Capture the cell that displays the provided text and extract its [X, Y] central coordinate. 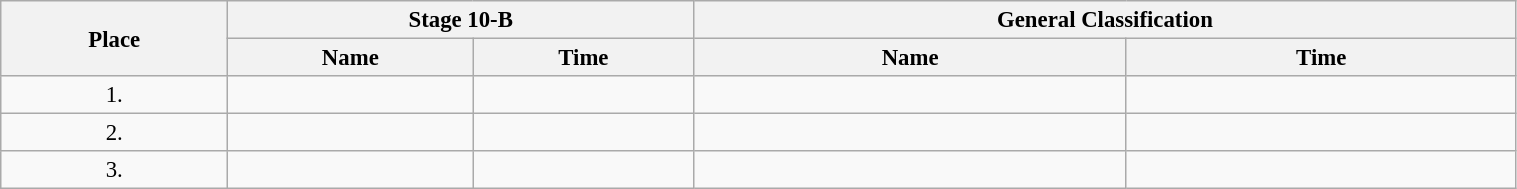
3. [114, 170]
Place [114, 38]
2. [114, 133]
Stage 10-B [461, 20]
General Classification [1105, 20]
1. [114, 95]
